Locate the cell with the specified text and output its (X, Y) center coordinate. 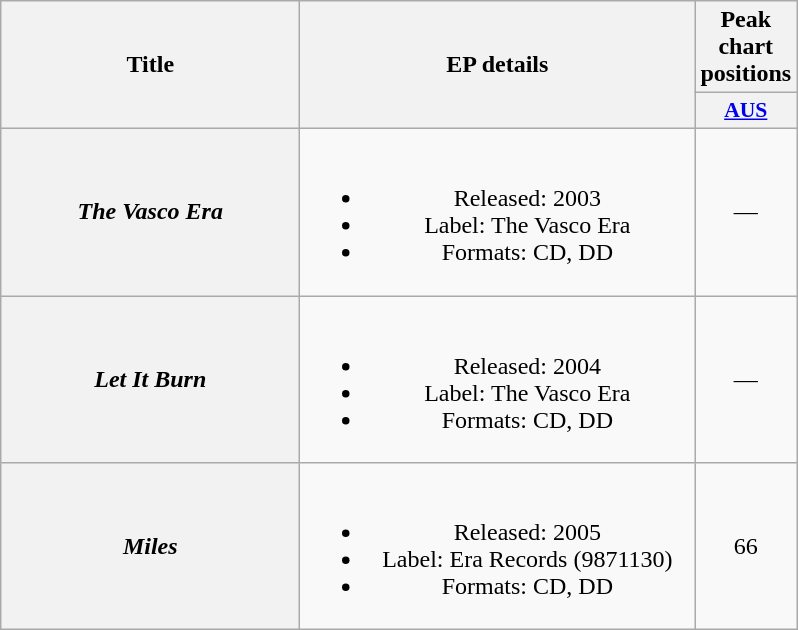
AUS (746, 111)
Let It Burn (150, 380)
The Vasco Era (150, 212)
Peak chart positions (746, 47)
Released: 2005Label: Era Records (9871130)Formats: CD, DD (498, 546)
Miles (150, 546)
EP details (498, 65)
Title (150, 65)
Released: 2004Label: The Vasco EraFormats: CD, DD (498, 380)
Released: 2003Label: The Vasco EraFormats: CD, DD (498, 212)
66 (746, 546)
